From the cell containing the given text, extract its center point as [X, Y] coordinate. 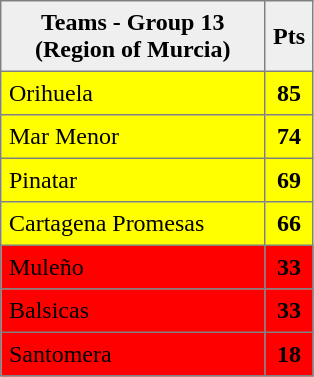
Santomera [133, 354]
Cartagena Promesas [133, 224]
Pts [289, 36]
69 [289, 180]
Balsicas [133, 311]
66 [289, 224]
Orihuela [133, 93]
Teams - Group 13 (Region of Murcia) [133, 36]
Mar Menor [133, 137]
18 [289, 354]
Pinatar [133, 180]
74 [289, 137]
Muleño [133, 267]
85 [289, 93]
